Locate the cell with the specified text and output its (x, y) center coordinate. 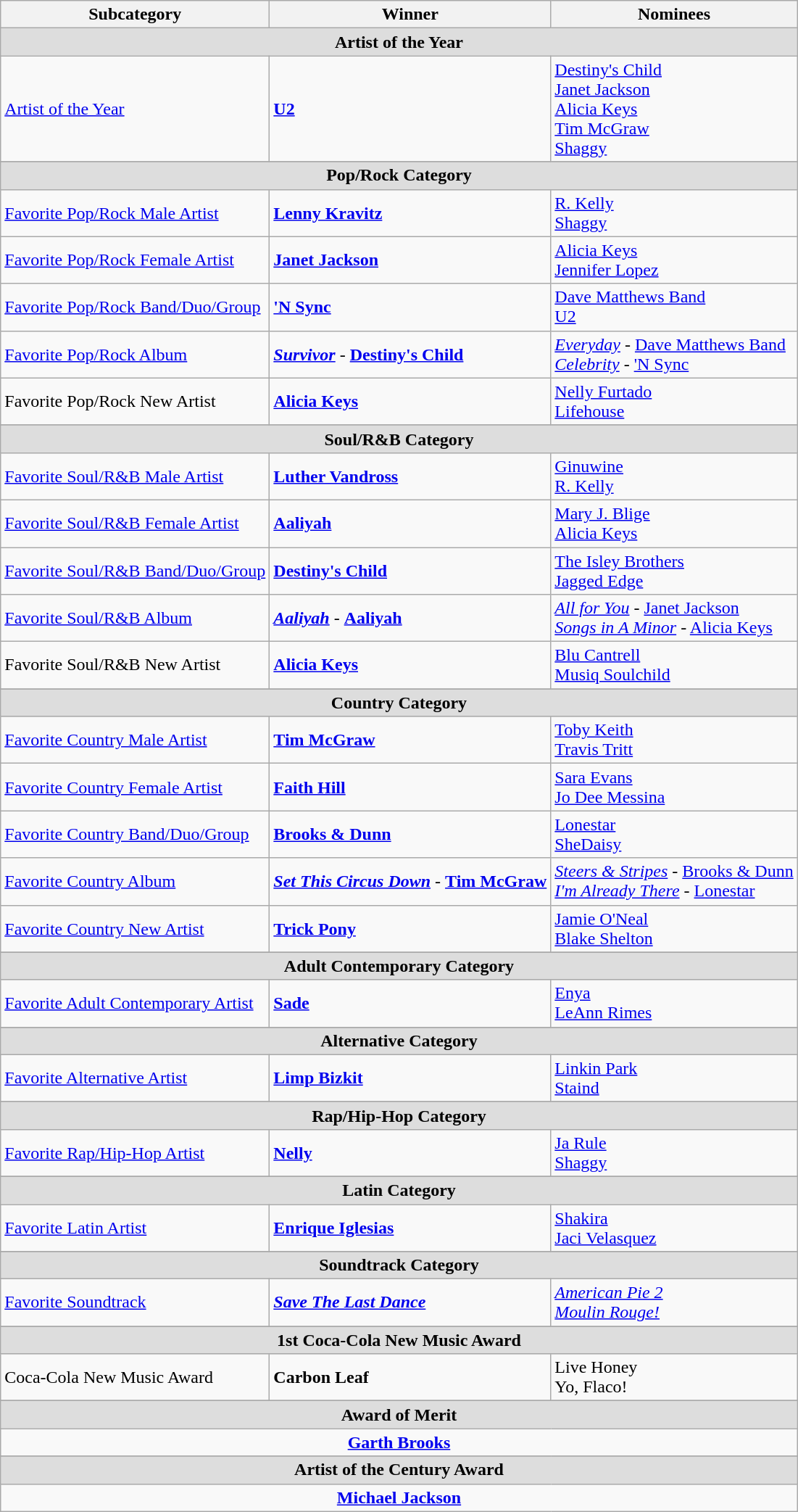
Favorite Pop/Rock Female Artist (135, 260)
Ginuwine R. Kelly (674, 476)
Artist of the Century Award (399, 1470)
Subcategory (135, 15)
Nominees (674, 15)
Steers & Stripes - Brooks & Dunn I'm Already There - Lonestar (674, 882)
Linkin Park Staind (674, 1078)
Favorite Soul/R&B Female Artist (135, 524)
Rap/Hip-Hop Category (399, 1115)
Enrique Iglesias (410, 1227)
Destiny's Child (410, 570)
Ja Rule Shaggy (674, 1153)
Favorite Adult Contemporary Artist (135, 1004)
Save The Last Dance (410, 1302)
Favorite Country Female Artist (135, 788)
Lenny Kravitz (410, 213)
Favorite Soul/R&B New Artist (135, 666)
Set This Circus Down - Tim McGraw (410, 882)
Live Honey Yo, Flaco! (674, 1378)
Favorite Pop/Rock Band/Duo/Group (135, 307)
Country Category (399, 703)
Award of Merit (399, 1415)
Favorite Rap/Hip-Hop Artist (135, 1153)
The Isley Brothers Jagged Edge (674, 570)
Luther Vandross (410, 476)
Toby Keith Travis Tritt (674, 740)
Aaliyah - Aaliyah (410, 618)
R. Kelly Shaggy (674, 213)
Survivor - Destiny's Child (410, 354)
Winner (410, 15)
Limp Bizkit (410, 1078)
Janet Jackson (410, 260)
'N Sync (410, 307)
Lonestar SheDaisy (674, 834)
Favorite Soul/R&B Album (135, 618)
1st Coca-Cola New Music Award (399, 1340)
Brooks & Dunn (410, 834)
Favorite Country Album (135, 882)
Favorite Country Male Artist (135, 740)
Blu Cantrell Musiq Soulchild (674, 666)
Favorite Pop/Rock New Artist (135, 402)
Favorite Soundtrack (135, 1302)
Adult Contemporary Category (399, 966)
Latin Category (399, 1190)
U2 (410, 109)
Enya LeAnn Rimes (674, 1004)
Trick Pony (410, 928)
Faith Hill (410, 788)
Jamie O'Neal Blake Shelton (674, 928)
Shakira Jaci Velasquez (674, 1227)
Everyday - Dave Matthews Band Celebrity - 'N Sync (674, 354)
Carbon Leaf (410, 1378)
Dave Matthews Band U2 (674, 307)
Coca-Cola New Music Award (135, 1378)
Favorite Soul/R&B Male Artist (135, 476)
Favorite Pop/Rock Male Artist (135, 213)
Favorite Latin Artist (135, 1227)
Favorite Country New Artist (135, 928)
Alternative Category (399, 1041)
Aaliyah (410, 524)
Soul/R&B Category (399, 439)
Destiny's Child Janet Jackson Alicia Keys Tim McGraw Shaggy (674, 109)
Soundtrack Category (399, 1265)
Favorite Pop/Rock Album (135, 354)
Garth Brooks (399, 1442)
Pop/Rock Category (399, 175)
American Pie 2 Moulin Rouge! (674, 1302)
Mary J. Blige Alicia Keys (674, 524)
Favorite Soul/R&B Band/Duo/Group (135, 570)
Favorite Country Band/Duo/Group (135, 834)
Favorite Alternative Artist (135, 1078)
Tim McGraw (410, 740)
Sara Evans Jo Dee Messina (674, 788)
Nelly Furtado Lifehouse (674, 402)
Alicia Keys Jennifer Lopez (674, 260)
Michael Jackson (399, 1497)
All for You - Janet Jackson Songs in A Minor - Alicia Keys (674, 618)
Nelly (410, 1153)
Sade (410, 1004)
